Capture the cell that displays the provided text and extract its (x, y) central coordinate. 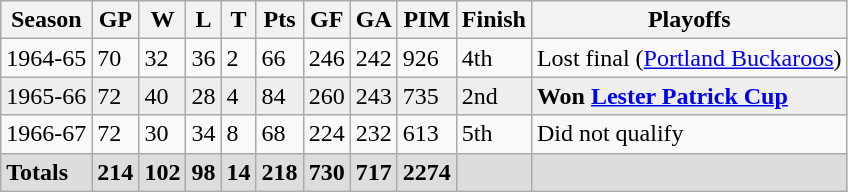
243 (374, 96)
926 (426, 58)
Season (46, 20)
4 (238, 96)
730 (326, 172)
Lost final (Portland Buckaroos) (689, 58)
246 (326, 58)
1964-65 (46, 58)
735 (426, 96)
30 (162, 134)
84 (280, 96)
GP (116, 20)
2274 (426, 172)
68 (280, 134)
32 (162, 58)
Won Lester Patrick Cup (689, 96)
W (162, 20)
98 (204, 172)
Finish (494, 20)
GF (326, 20)
2 (238, 58)
232 (374, 134)
5th (494, 134)
14 (238, 172)
34 (204, 134)
613 (426, 134)
2nd (494, 96)
717 (374, 172)
Pts (280, 20)
214 (116, 172)
Did not qualify (689, 134)
L (204, 20)
28 (204, 96)
224 (326, 134)
Playoffs (689, 20)
40 (162, 96)
4th (494, 58)
242 (374, 58)
70 (116, 58)
Totals (46, 172)
66 (280, 58)
PIM (426, 20)
36 (204, 58)
8 (238, 134)
218 (280, 172)
1965-66 (46, 96)
1966-67 (46, 134)
GA (374, 20)
102 (162, 172)
260 (326, 96)
T (238, 20)
